Locate the cell with the specified text and output its (x, y) center coordinate. 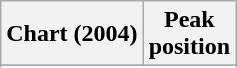
Chart (2004) (72, 34)
Peak position (189, 34)
